Capture the cell that displays the provided text and extract its (x, y) central coordinate. 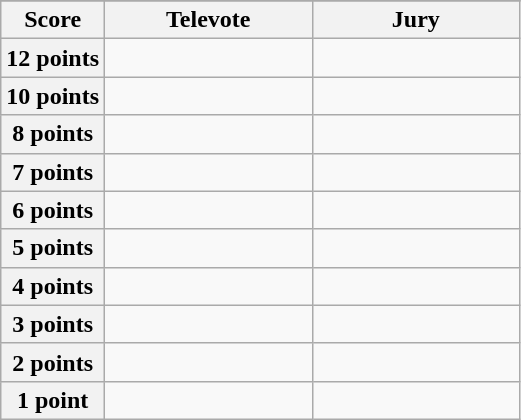
2 points (53, 362)
12 points (53, 58)
5 points (53, 248)
Score (53, 20)
7 points (53, 172)
1 point (53, 400)
4 points (53, 286)
3 points (53, 324)
Jury (416, 20)
10 points (53, 96)
Televote (209, 20)
6 points (53, 210)
8 points (53, 134)
